Return [X, Y] of the center of cell containing provided text 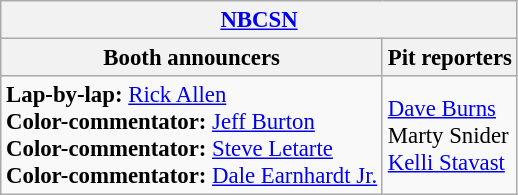
Booth announcers [192, 58]
NBCSN [260, 20]
Lap-by-lap: Rick AllenColor-commentator: Jeff BurtonColor-commentator: Steve LetarteColor-commentator: Dale Earnhardt Jr. [192, 136]
Dave BurnsMarty SniderKelli Stavast [450, 136]
Pit reporters [450, 58]
